Locate the cell with the specified text and output its [x, y] center coordinate. 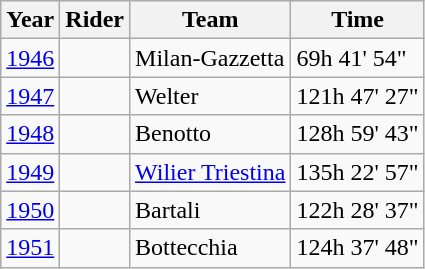
124h 37' 48" [358, 248]
Team [210, 20]
1946 [30, 58]
1949 [30, 172]
Bottecchia [210, 248]
1948 [30, 134]
128h 59' 43" [358, 134]
1951 [30, 248]
Milan-Gazzetta [210, 58]
Bartali [210, 210]
1950 [30, 210]
Time [358, 20]
Year [30, 20]
69h 41' 54" [358, 58]
Welter [210, 96]
122h 28' 37" [358, 210]
135h 22' 57" [358, 172]
121h 47' 27" [358, 96]
1947 [30, 96]
Wilier Triestina [210, 172]
Rider [95, 20]
Benotto [210, 134]
